For the text-containing cell, return its midpoint in (X, Y) coordinate format. 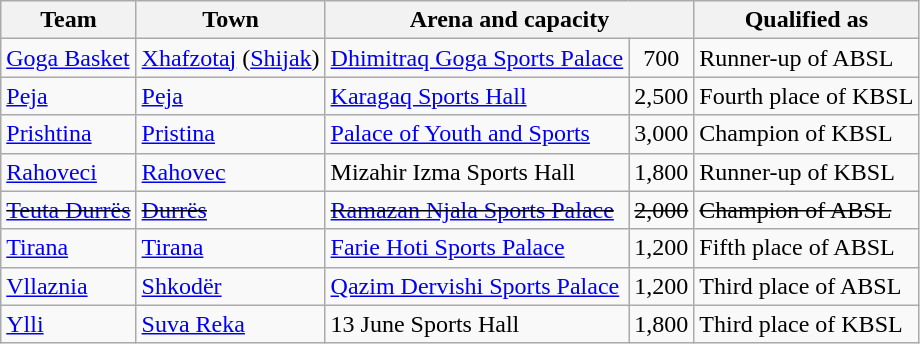
Fifth place of ABSL (806, 248)
Runner-up of ABSL (806, 58)
Qualified as (806, 20)
3,000 (662, 134)
Prishtina (68, 134)
Third place of ABSL (806, 286)
13 June Sports Hall (477, 324)
2,500 (662, 96)
Teuta Durrës (68, 210)
Rahoveci (68, 172)
Ylli (68, 324)
Arena and capacity (510, 20)
Pristina (230, 134)
Champion of ABSL (806, 210)
700 (662, 58)
Champion of KBSL (806, 134)
Rahovec (230, 172)
Shkodër (230, 286)
Dhimitraq Goga Sports Palace (477, 58)
Durrës (230, 210)
Third place of KBSL (806, 324)
Suva Reka (230, 324)
Farie Hoti Sports Palace (477, 248)
Fourth place of KBSL (806, 96)
Karagaq Sports Hall (477, 96)
Town (230, 20)
Team (68, 20)
Ramazan Njala Sports Palace (477, 210)
Palace of Youth and Sports (477, 134)
Qazim Dervishi Sports Palace (477, 286)
Vllaznia (68, 286)
Runner-up of KBSL (806, 172)
2,000 (662, 210)
Goga Basket (68, 58)
Xhafzotaj (Shijak) (230, 58)
Mizahir Izma Sports Hall (477, 172)
